Return [x, y] of the center of cell containing provided text 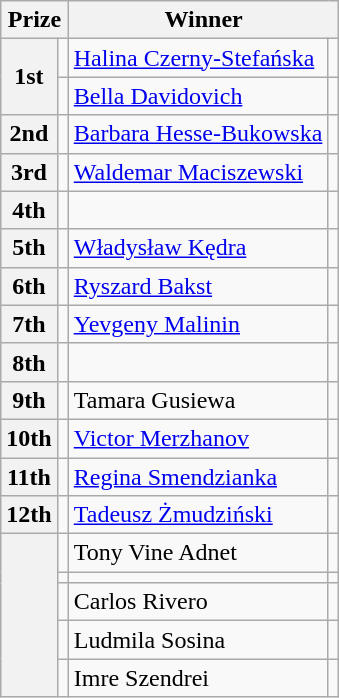
Waldemar Maciszewski [198, 172]
Yevgeny Malinin [198, 324]
Halina Czerny-Stefańska [198, 58]
Prize [34, 20]
6th [29, 286]
Bella Davidovich [198, 96]
3rd [29, 172]
Barbara Hesse-Bukowska [198, 134]
Tamara Gusiewa [198, 400]
Victor Merzhanov [198, 438]
Władysław Kędra [198, 248]
Winner [204, 20]
Carlos Rivero [198, 602]
9th [29, 400]
12th [29, 515]
Ludmila Sosina [198, 640]
2nd [29, 134]
7th [29, 324]
Tony Vine Adnet [198, 553]
5th [29, 248]
10th [29, 438]
8th [29, 362]
Regina Smendzianka [198, 477]
Ryszard Bakst [198, 286]
1st [29, 77]
4th [29, 210]
Tadeusz Żmudziński [198, 515]
11th [29, 477]
Imre Szendrei [198, 678]
